Pinpoint the cell where the given text exists, returning its [x, y] midpoint coordinate. 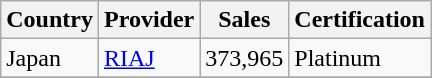
RIAJ [148, 58]
Certification [360, 20]
Provider [148, 20]
Platinum [360, 58]
373,965 [244, 58]
Japan [50, 58]
Sales [244, 20]
Country [50, 20]
